Determine the (X, Y) coordinate at the center of the cell enclosing the given text.  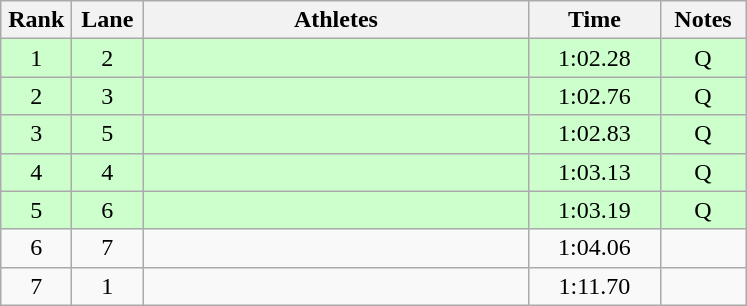
1:02.28 (594, 58)
1:04.06 (594, 248)
1:11.70 (594, 286)
Athletes (336, 20)
Lane (108, 20)
Time (594, 20)
1:03.19 (594, 210)
1:03.13 (594, 172)
Notes (703, 20)
1:02.83 (594, 134)
1:02.76 (594, 96)
Rank (36, 20)
